Scan for the cell matching the given text and deliver its (x, y) coordinate at center. 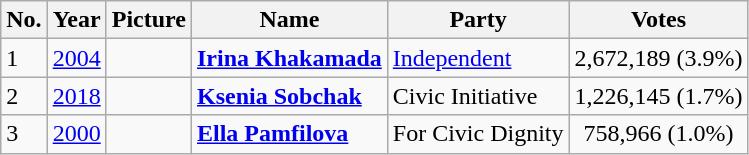
Irina Khakamada (289, 58)
2,672,189 (3.9%) (658, 58)
2018 (76, 96)
Name (289, 20)
Ksenia Sobchak (289, 96)
For Civic Dignity (478, 134)
2 (24, 96)
758,966 (1.0%) (658, 134)
No. (24, 20)
2000 (76, 134)
1,226,145 (1.7%) (658, 96)
2004 (76, 58)
Year (76, 20)
1 (24, 58)
Picture (148, 20)
3 (24, 134)
Independent (478, 58)
Votes (658, 20)
Party (478, 20)
Ella Pamfilova (289, 134)
Civic Initiative (478, 96)
